Determine the (X, Y) coordinate at the center of the cell enclosing the given text.  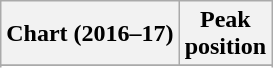
Peakposition (225, 34)
Chart (2016–17) (90, 34)
